Provide the (X, Y) coordinate of the cell's center where the given text is located.  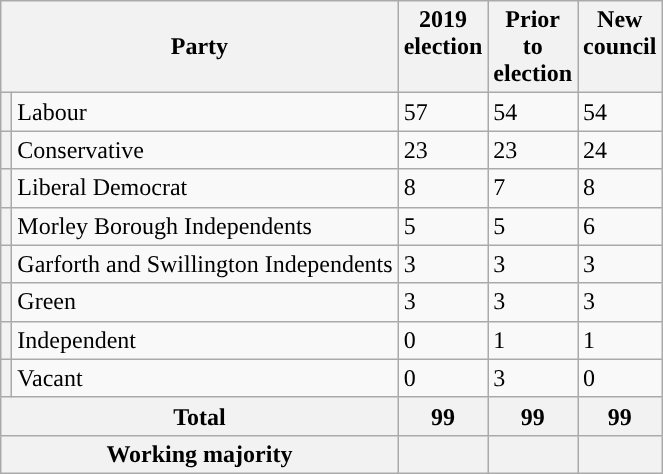
Morley Borough Independents (205, 226)
Green (205, 302)
Working majority (200, 454)
Conservative (205, 150)
Prior to election (533, 47)
24 (620, 150)
Liberal Democrat (205, 188)
7 (533, 188)
6 (620, 226)
New council (620, 47)
2019 election (443, 47)
Party (200, 47)
Independent (205, 340)
Labour (205, 112)
Vacant (205, 378)
Garforth and Swillington Independents (205, 264)
57 (443, 112)
Total (200, 416)
